Scan for the cell matching the given text and deliver its (X, Y) coordinate at center. 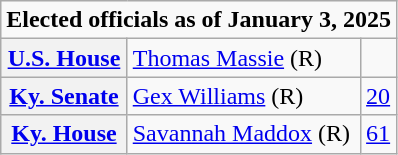
20 (379, 96)
Elected officials as of January 3, 2025 (199, 20)
U.S. House (64, 58)
Thomas Massie (R) (244, 58)
61 (379, 134)
Gex Williams (R) (244, 96)
Ky. House (64, 134)
Savannah Maddox (R) (244, 134)
Ky. Senate (64, 96)
